For the text-containing cell, return its midpoint in [X, Y] coordinate format. 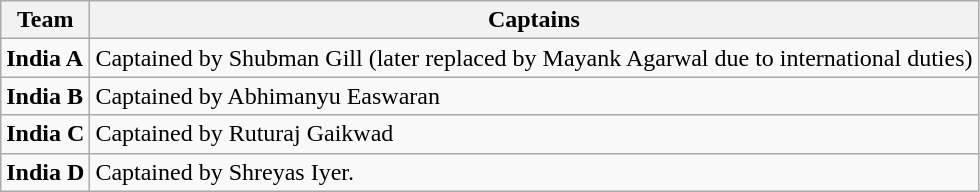
India B [46, 96]
India C [46, 134]
Captained by Shreyas Iyer. [534, 172]
Captained by Ruturaj Gaikwad [534, 134]
Team [46, 20]
India D [46, 172]
India A [46, 58]
Captained by Abhimanyu Easwaran [534, 96]
Captained by Shubman Gill (later replaced by Mayank Agarwal due to international duties) [534, 58]
Captains [534, 20]
